Search for the cell housing the specified text and yield its [X, Y] center coordinate. 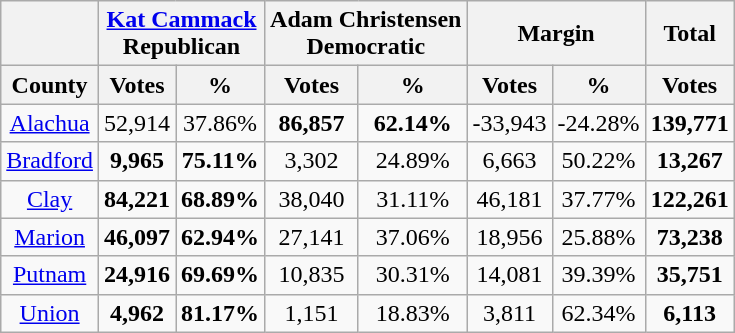
Bradford [50, 161]
37.06% [412, 237]
73,238 [690, 237]
68.89% [220, 199]
69.69% [220, 275]
3,811 [510, 313]
3,302 [312, 161]
35,751 [690, 275]
14,081 [510, 275]
-24.28% [598, 123]
Margin [556, 34]
24.89% [412, 161]
13,267 [690, 161]
6,113 [690, 313]
39.39% [598, 275]
46,097 [136, 237]
30.31% [412, 275]
Clay [50, 199]
6,663 [510, 161]
Union [50, 313]
18.83% [412, 313]
County [50, 85]
62.34% [598, 313]
37.86% [220, 123]
24,916 [136, 275]
Adam ChristensenDemocratic [366, 34]
4,962 [136, 313]
31.11% [412, 199]
75.11% [220, 161]
10,835 [312, 275]
25.88% [598, 237]
86,857 [312, 123]
-33,943 [510, 123]
27,141 [312, 237]
Putnam [50, 275]
122,261 [690, 199]
52,914 [136, 123]
37.77% [598, 199]
Kat CammackRepublican [181, 34]
Marion [50, 237]
Alachua [50, 123]
62.94% [220, 237]
81.17% [220, 313]
1,151 [312, 313]
46,181 [510, 199]
Total [690, 34]
38,040 [312, 199]
9,965 [136, 161]
139,771 [690, 123]
62.14% [412, 123]
84,221 [136, 199]
50.22% [598, 161]
18,956 [510, 237]
